Output the [x, y] coordinate of the center of the cell containing the given text.  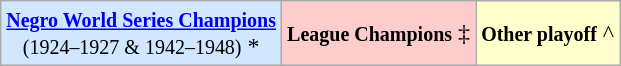
Other playoff ^ [548, 34]
League Champions ‡ [379, 34]
Negro World Series Champions(1924–1927 & 1942–1948) * [142, 34]
